Pinpoint the cell where the given text exists, returning its (X, Y) midpoint coordinate. 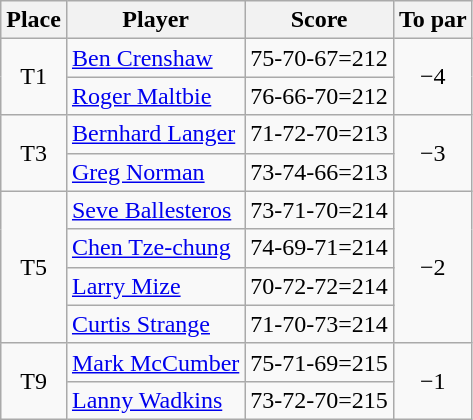
76-66-70=212 (320, 96)
Player (155, 20)
Bernhard Langer (155, 134)
T9 (34, 381)
−1 (432, 381)
74-69-71=214 (320, 248)
Larry Mize (155, 286)
73-71-70=214 (320, 210)
71-72-70=213 (320, 134)
75-71-69=215 (320, 362)
T3 (34, 153)
T5 (34, 267)
T1 (34, 77)
−3 (432, 153)
Place (34, 20)
70-72-72=214 (320, 286)
75-70-67=212 (320, 58)
Lanny Wadkins (155, 400)
Greg Norman (155, 172)
Curtis Strange (155, 324)
73-74-66=213 (320, 172)
71-70-73=214 (320, 324)
Score (320, 20)
73-72-70=215 (320, 400)
To par (432, 20)
Ben Crenshaw (155, 58)
Mark McCumber (155, 362)
−4 (432, 77)
−2 (432, 267)
Chen Tze-chung (155, 248)
Seve Ballesteros (155, 210)
Roger Maltbie (155, 96)
